Locate the cell with the specified text and output its (x, y) center coordinate. 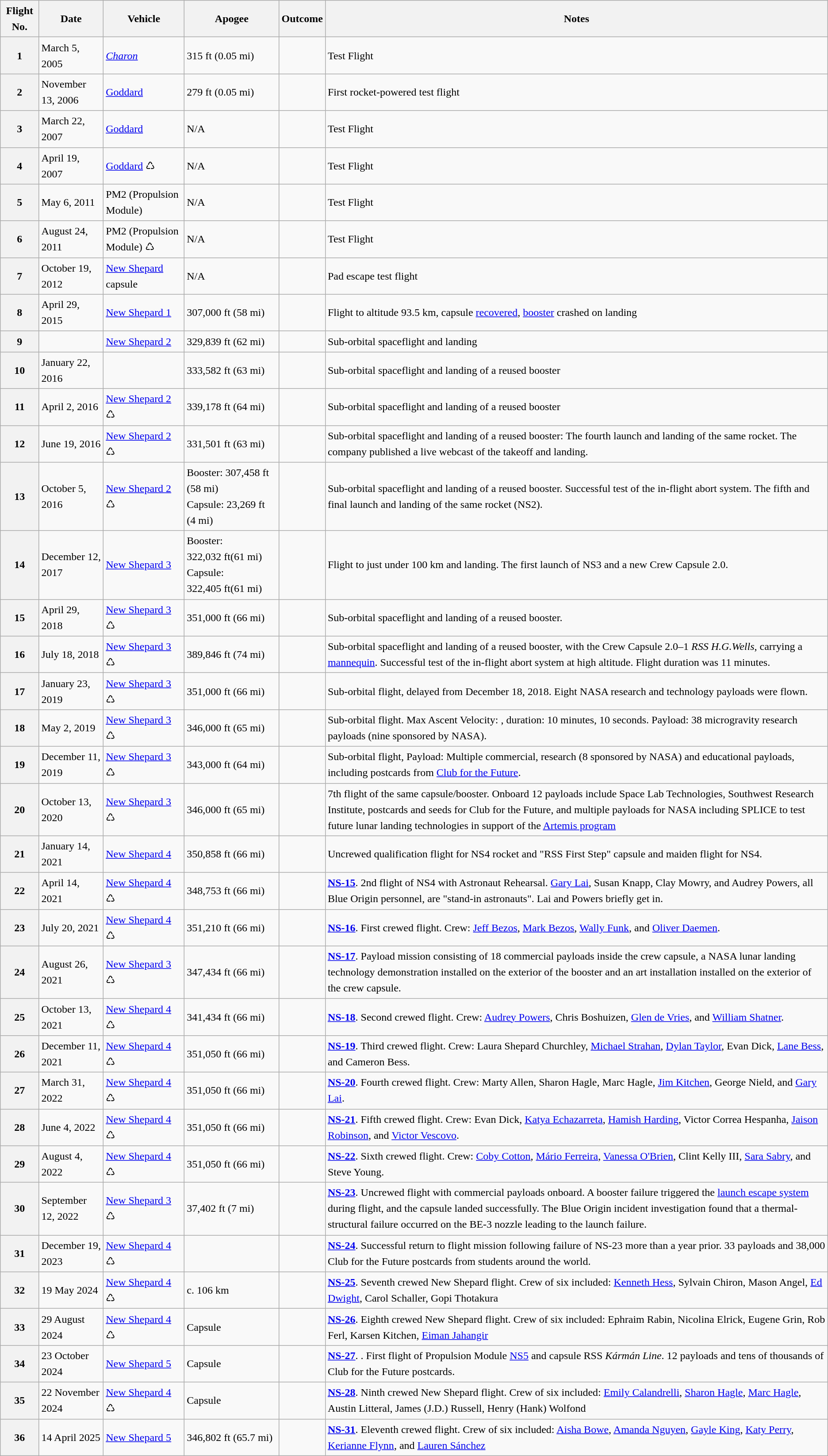
October 5, 2016 (71, 496)
October 13, 2020 (71, 810)
17 (19, 691)
September 12, 2022 (71, 1209)
29 August 2024 (71, 1327)
Vehicle (144, 19)
Flight No. (19, 19)
Booster: 307,458 ft (58 mi) Capsule: 23,269 ft (4 mi) (232, 496)
December 12, 2017 (71, 565)
16 (19, 655)
NS-27. . First flight of Propulsion Module NS5 and capsule RSS Kármán Line. 12 payloads and tens of thousands of Club for the Future postcards. (576, 1364)
3 (19, 129)
First rocket-powered test flight (576, 92)
New Shepard 1 (144, 312)
November 13, 2006 (71, 92)
December 19, 2023 (71, 1254)
23 (19, 927)
NS-22. Sixth crewed flight. Crew: Coby Cotton, Mário Ferreira, Vanessa O'Brien, Clint Kelly III, Sara Sabry, and Steve Young. (576, 1164)
July 20, 2021 (71, 927)
Notes (576, 19)
May 6, 2011 (71, 203)
37,402 ft (7 mi) (232, 1209)
March 5, 2005 (71, 56)
6 (19, 239)
NS-21. Fifth crewed flight. Crew: Evan Dick, Katya Echazarreta, Hamish Harding, Victor Correa Hespanha, Jaison Robinson, and Victor Vescovo. (576, 1127)
33 (19, 1327)
350,858 ft (66 mi) (232, 854)
13 (19, 496)
April 14, 2021 (71, 891)
May 2, 2019 (71, 728)
11 (19, 407)
2 (19, 92)
14 April 2025 (71, 1437)
New Shepard 3 (144, 565)
August 4, 2022 (71, 1164)
June 19, 2016 (71, 444)
32 (19, 1290)
343,000 ft (64 mi) (232, 764)
341,434 ft (66 mi) (232, 1017)
25 (19, 1017)
315 ft (0.05 mi) (232, 56)
34 (19, 1364)
30 (19, 1209)
NS-31. Eleventh crewed flight. Crew of six included: Aisha Bowe, Amanda Nguyen, Gayle King, Katy Perry, Kerianne Flynn, and Lauren Sánchez (576, 1437)
August 26, 2021 (71, 972)
333,582 ft (63 mi) (232, 370)
Sub-orbital flight, delayed from December 18, 2018. Eight NASA research and technology payloads were flown. (576, 691)
c. 106 km (232, 1290)
24 (19, 972)
NS-20. Fourth crewed flight. Crew: Marty Allen, Sharon Hagle, Marc Hagle, Jim Kitchen, George Nield, and Gary Lai. (576, 1090)
August 24, 2011 (71, 239)
307,000 ft (58 mi) (232, 312)
19 May 2024 (71, 1290)
October 13, 2021 (71, 1017)
7 (19, 276)
348,753 ft (66 mi) (232, 891)
10 (19, 370)
NS-18. Second crewed flight. Crew: Audrey Powers, Chris Boshuizen, Glen de Vries, and William Shatner. (576, 1017)
NS-16. First crewed flight. Crew: Jeff Bezos, Mark Bezos, Wally Funk, and Oliver Daemen. (576, 927)
347,434 ft (66 mi) (232, 972)
PM2 (Propulsion Module) (144, 203)
Charon (144, 56)
NS-19. Third crewed flight. Crew: Laura Shepard Churchley, Michael Strahan, Dylan Taylor, Evan Dick, Lane Bess, and Cameron Bess. (576, 1054)
35 (19, 1401)
351,210 ft (66 mi) (232, 927)
New Shepard capsule (144, 276)
March 22, 2007 (71, 129)
October 19, 2012 (71, 276)
April 19, 2007 (71, 165)
1 (19, 56)
New Shepard 4 (144, 854)
8 (19, 312)
27 (19, 1090)
Goddard ♺ (144, 165)
Pad escape test flight (576, 276)
Uncrewed qualification flight for NS4 rocket and "RSS First Step" capsule and maiden flight for NS4. (576, 854)
NS-26. Eighth crewed New Shepard flight. Crew of six included: Ephraim Rabin, Nicolina Elrick, Eugene Grin, Rob Ferl, Karsen Kitchen, Eiman Jahangir (576, 1327)
Apogee (232, 19)
19 (19, 764)
14 (19, 565)
April 29, 2015 (71, 312)
January 22, 2016 (71, 370)
31 (19, 1254)
PM2 (Propulsion Module) ♺ (144, 239)
22 (19, 891)
279 ft (0.05 mi) (232, 92)
Flight to altitude 93.5 km, capsule recovered, booster crashed on landing (576, 312)
NS-25. Seventh crewed New Shepard flight. Crew of six included: Kenneth Hess, Sylvain Chiron, Mason Angel, Ed Dwight, Carol Schaller, Gopi Thotakura (576, 1290)
Date (71, 19)
346,802 ft (65.7 mi) (232, 1437)
21 (19, 854)
331,501 ft (63 mi) (232, 444)
March 31, 2022 (71, 1090)
April 29, 2018 (71, 618)
339,178 ft (64 mi) (232, 407)
22 November 2024 (71, 1401)
July 18, 2018 (71, 655)
20 (19, 810)
Sub-orbital flight. Max Ascent Velocity: , duration: 10 minutes, 10 seconds. Payload: 38 microgravity research payloads (nine sponsored by NASA). (576, 728)
29 (19, 1164)
January 23, 2019 (71, 691)
New Shepard 2 (144, 342)
9 (19, 342)
26 (19, 1054)
36 (19, 1437)
389,846 ft (74 mi) (232, 655)
28 (19, 1127)
23 October 2024 (71, 1364)
12 (19, 444)
December 11, 2019 (71, 764)
April 2, 2016 (71, 407)
June 4, 2022 (71, 1127)
329,839 ft (62 mi) (232, 342)
5 (19, 203)
Booster: 322,032 ft(61 mi) Capsule: 322,405 ft(61 mi) (232, 565)
Sub-orbital spaceflight and landing of a reused booster. (576, 618)
December 11, 2021 (71, 1054)
Flight to just under 100 km and landing. The first launch of NS3 and a new Crew Capsule 2.0. (576, 565)
15 (19, 618)
Sub-orbital spaceflight and landing (576, 342)
18 (19, 728)
Outcome (302, 19)
January 14, 2021 (71, 854)
4 (19, 165)
